From the cell containing the given text, extract its center point as [X, Y] coordinate. 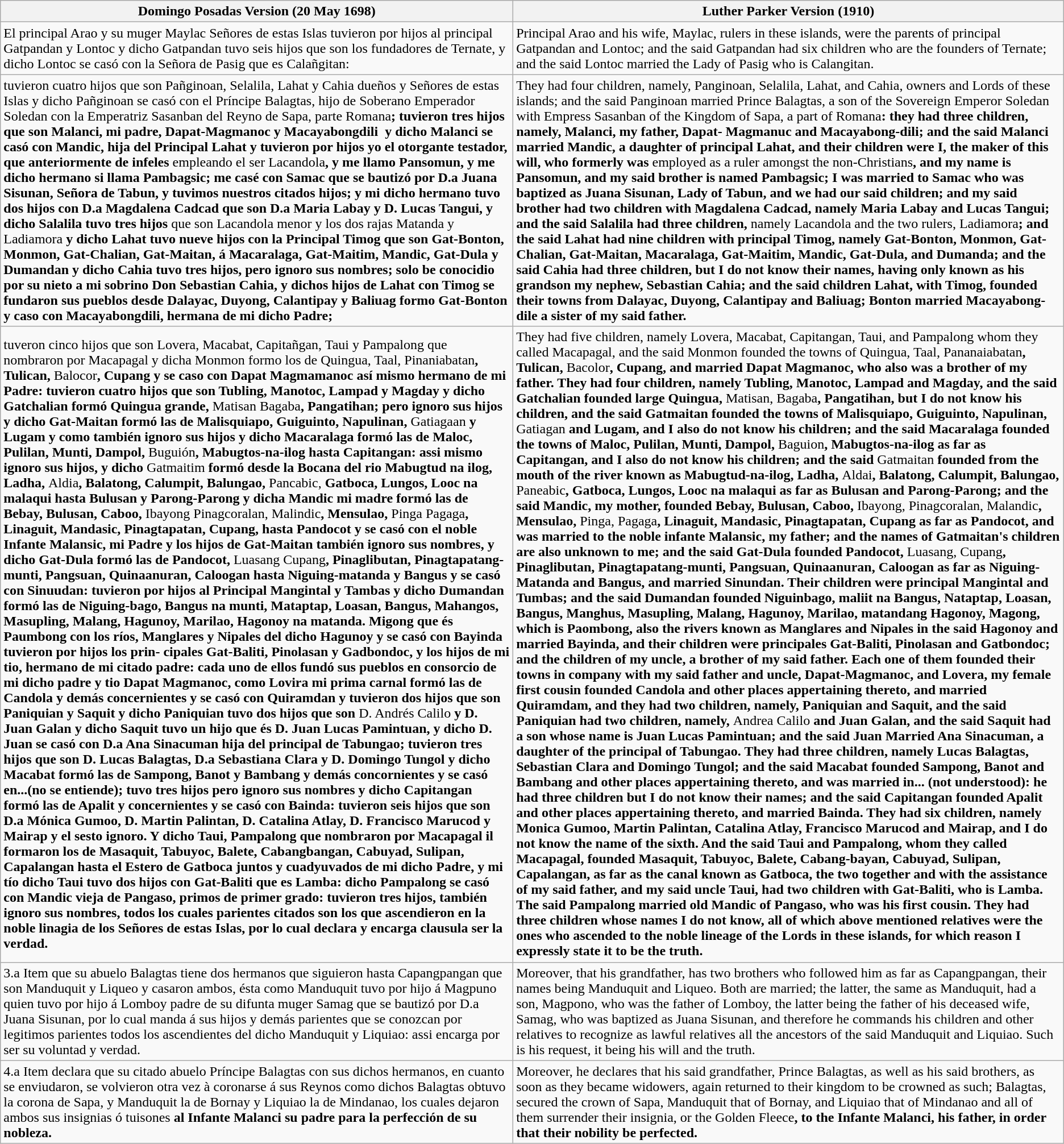
Domingo Posadas Version (20 May 1698) [257, 11]
Luther Parker Version (1910) [789, 11]
